Return [x, y] of the center of cell containing provided text 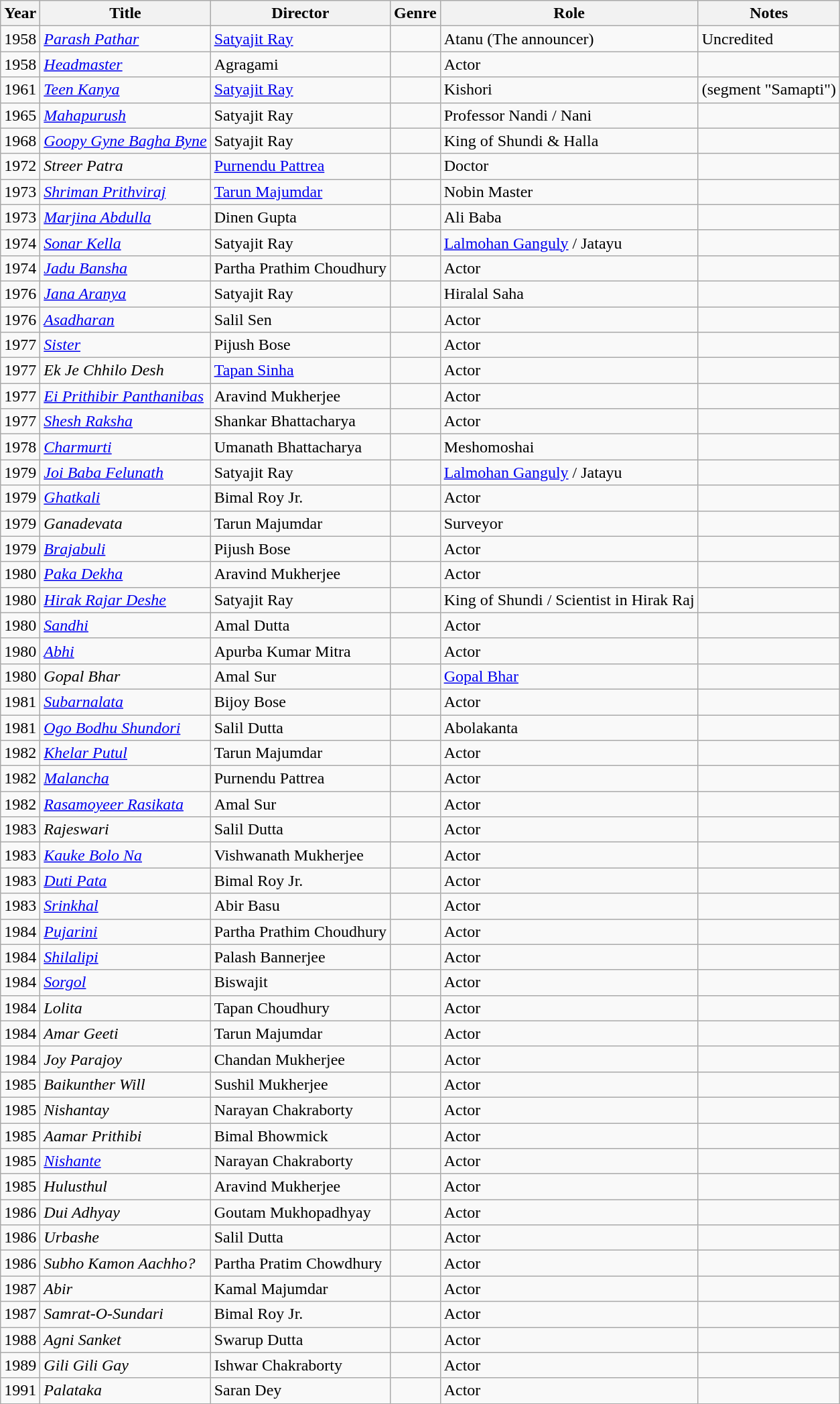
Hulusthul [125, 1187]
Gili Gili Gay [125, 1365]
Shankar Bhattacharya [300, 422]
Notes [769, 13]
Abir [125, 1289]
Abhi [125, 651]
Agni Sanket [125, 1340]
Ali Baba [569, 217]
1989 [20, 1365]
Apurba Kumar Mitra [300, 651]
Marjina Abdulla [125, 217]
(segment "Samapti") [769, 90]
Palataka [125, 1391]
Title [125, 13]
1968 [20, 141]
Dinen Gupta [300, 217]
Urbashe [125, 1238]
Abolakanta [569, 727]
Streer Patra [125, 166]
Palash Bannerjee [300, 957]
Agragami [300, 64]
Srinkhal [125, 906]
Ei Prithibir Panthanibas [125, 396]
Shesh Raksha [125, 422]
Khelar Putul [125, 753]
Lolita [125, 1008]
Amal Dutta [300, 625]
Jana Aranya [125, 294]
Swarup Dutta [300, 1340]
Dui Adhyay [125, 1212]
Mahapurush [125, 115]
Joi Baba Felunath [125, 472]
Abir Basu [300, 906]
Asadharan [125, 320]
Year [20, 13]
Ogo Bodhu Shundori [125, 727]
Kishori [569, 90]
1988 [20, 1340]
Nishante [125, 1161]
Nobin Master [569, 192]
Role [569, 13]
Hirak Rajar Deshe [125, 600]
Doctor [569, 166]
Rasamoyeer Rasikata [125, 804]
Partha Pratim Chowdhury [300, 1263]
Professor Nandi / Nani [569, 115]
Uncredited [769, 39]
Hiralal Saha [569, 294]
Ishwar Chakraborty [300, 1365]
Baikunther Will [125, 1084]
Aamar Prithibi [125, 1136]
Sister [125, 345]
Samrat-O-Sundari [125, 1314]
Malancha [125, 779]
1961 [20, 90]
Sorgol [125, 982]
Teen Kanya [125, 90]
Goopy Gyne Bagha Byne [125, 141]
Brajabuli [125, 549]
Subho Kamon Aachho? [125, 1263]
Shilalipi [125, 957]
1972 [20, 166]
Kauke Bolo Na [125, 855]
Surveyor [569, 523]
King of Shundi / Scientist in Hirak Raj [569, 600]
Genre [415, 13]
Rajeswari [125, 830]
Nishantay [125, 1110]
Ek Je Chhilo Desh [125, 371]
Umanath Bhattacharya [300, 447]
Joy Parajoy [125, 1059]
Biswajit [300, 982]
Ganadevata [125, 523]
Meshomoshai [569, 447]
Sushil Mukherjee [300, 1084]
Chandan Mukherjee [300, 1059]
Goutam Mukhopadhyay [300, 1212]
Sandhi [125, 625]
Subarnalata [125, 702]
Director [300, 13]
Saran Dey [300, 1391]
Shriman Prithviraj [125, 192]
Ghatkali [125, 498]
Charmurti [125, 447]
1978 [20, 447]
Bijoy Bose [300, 702]
Sonar Kella [125, 243]
Amar Geeti [125, 1033]
Paka Dekha [125, 574]
Pujarini [125, 932]
Tapan Sinha [300, 371]
1991 [20, 1391]
Duti Pata [125, 881]
King of Shundi & Halla [569, 141]
Kamal Majumdar [300, 1289]
Parash Pathar [125, 39]
1965 [20, 115]
Headmaster [125, 64]
Atanu (The announcer) [569, 39]
Salil Sen [300, 320]
Vishwanath Mukherjee [300, 855]
Jadu Bansha [125, 268]
Tapan Choudhury [300, 1008]
Bimal Bhowmick [300, 1136]
